Capture the cell that displays the provided text and extract its [x, y] central coordinate. 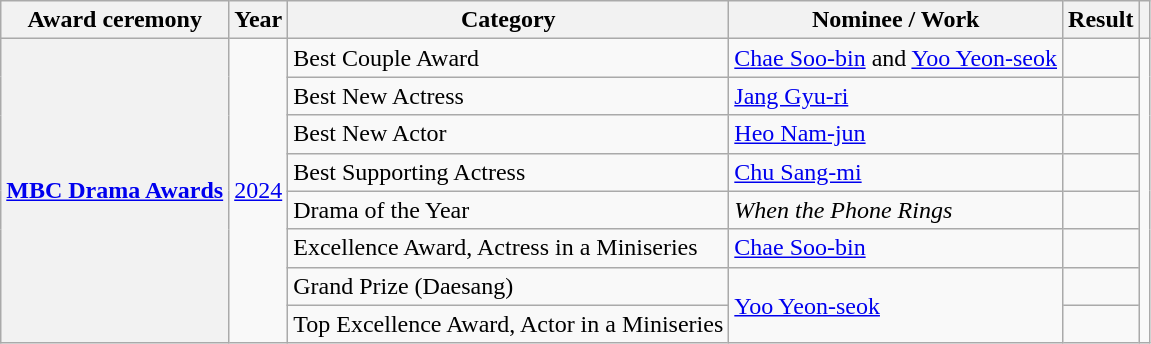
Excellence Award, Actress in a Miniseries [508, 248]
Award ceremony [115, 20]
Chu Sang-mi [896, 172]
Year [258, 20]
2024 [258, 191]
Best New Actor [508, 134]
Jang Gyu-ri [896, 96]
Best New Actress [508, 96]
Chae Soo-bin and Yoo Yeon-seok [896, 58]
Drama of the Year [508, 210]
Heo Nam-jun [896, 134]
Result [1101, 20]
Top Excellence Award, Actor in a Miniseries [508, 324]
Grand Prize (Daesang) [508, 286]
Best Couple Award [508, 58]
Chae Soo-bin [896, 248]
Best Supporting Actress [508, 172]
Category [508, 20]
Yoo Yeon-seok [896, 305]
When the Phone Rings [896, 210]
MBC Drama Awards [115, 191]
Nominee / Work [896, 20]
